Capture the cell that displays the provided text and extract its (x, y) central coordinate. 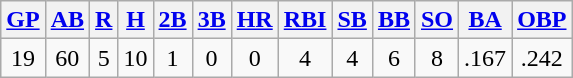
RBI (305, 20)
2B (172, 20)
8 (436, 58)
.167 (486, 58)
6 (394, 58)
HR (254, 20)
H (136, 20)
10 (136, 58)
5 (104, 58)
GP (23, 20)
OBP (542, 20)
1 (172, 58)
SB (352, 20)
AB (67, 20)
60 (67, 58)
BA (486, 20)
SO (436, 20)
BB (394, 20)
3B (212, 20)
.242 (542, 58)
19 (23, 58)
R (104, 20)
